From the cell containing the given text, extract its center point as [X, Y] coordinate. 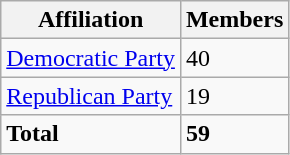
Total [91, 134]
Republican Party [91, 96]
Affiliation [91, 20]
40 [234, 58]
Members [234, 20]
19 [234, 96]
59 [234, 134]
Democratic Party [91, 58]
